For the text-containing cell, return its midpoint in (x, y) coordinate format. 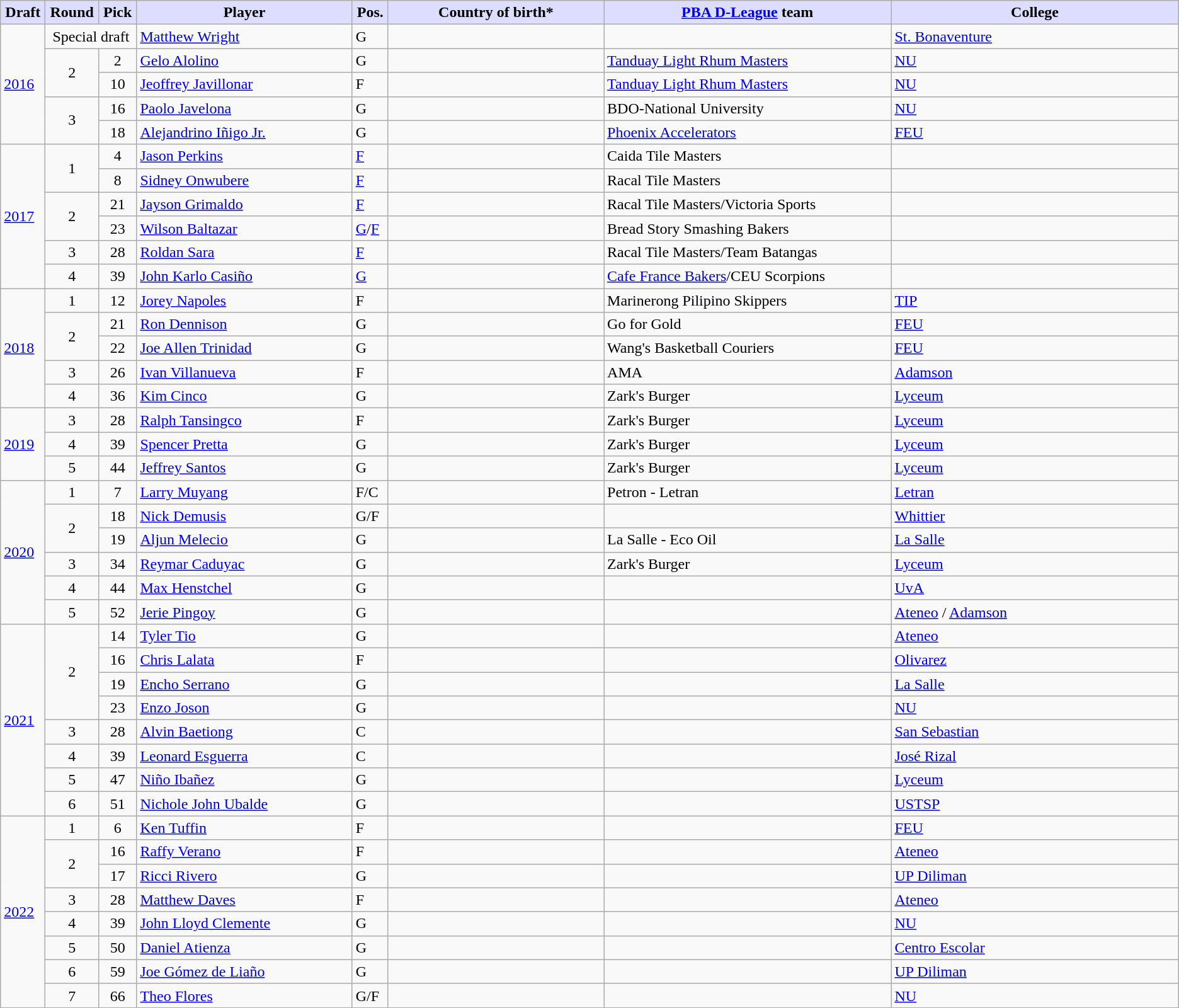
Racal Tile Masters/Team Batangas (748, 252)
Max Henstchel (244, 588)
AMA (748, 372)
Niño Ibañez (244, 780)
Aljun Melecio (244, 540)
2016 (23, 84)
USTSP (1035, 804)
Bread Story Smashing Bakers (748, 228)
UvA (1035, 588)
Jayson Grimaldo (244, 204)
Wang's Basketball Couriers (748, 348)
Whittier (1035, 516)
Alvin Baetiong (244, 732)
Jeoffrey Javillonar (244, 84)
Kim Cinco (244, 396)
59 (117, 971)
Roldan Sara (244, 252)
Daniel Atienza (244, 948)
Country of birth* (496, 13)
F/C (370, 492)
Raffy Verano (244, 852)
12 (117, 301)
Ivan Villanueva (244, 372)
Centro Escolar (1035, 948)
10 (117, 84)
Letran (1035, 492)
College (1035, 13)
Adamson (1035, 372)
Jason Perkins (244, 156)
Jorey Napoles (244, 301)
Cafe France Bakers/CEU Scorpions (748, 276)
BDO-National University (748, 108)
Matthew Daves (244, 900)
Phoenix Accelerators (748, 132)
Matthew Wright (244, 37)
José Rizal (1035, 756)
Reymar Caduyac (244, 564)
52 (117, 612)
36 (117, 396)
Go for Gold (748, 324)
2019 (23, 444)
2021 (23, 719)
Jerie Pingoy (244, 612)
17 (117, 876)
Spencer Pretta (244, 444)
Pos. (370, 13)
Ron Dennison (244, 324)
TIP (1035, 301)
Special draft (91, 37)
8 (117, 180)
14 (117, 636)
Petron - Letran (748, 492)
Ralph Tansingco (244, 420)
Marinerong Pilipino Skippers (748, 301)
PBA D-League team (748, 13)
Jeffrey Santos (244, 468)
47 (117, 780)
Tyler Tio (244, 636)
50 (117, 948)
Nick Demusis (244, 516)
2020 (23, 552)
Olivarez (1035, 660)
Joe Allen Trinidad (244, 348)
Leonard Esguerra (244, 756)
Enzo Joson (244, 708)
Round (72, 13)
Player (244, 13)
Racal Tile Masters (748, 180)
Ken Tuffin (244, 828)
51 (117, 804)
St. Bonaventure (1035, 37)
John Lloyd Clemente (244, 924)
Alejandrino Iñigo Jr. (244, 132)
San Sebastian (1035, 732)
Sidney Onwubere (244, 180)
Racal Tile Masters/Victoria Sports (748, 204)
Encho Serrano (244, 684)
2018 (23, 348)
Gelo Alolino (244, 60)
La Salle - Eco Oil (748, 540)
2017 (23, 216)
Wilson Baltazar (244, 228)
66 (117, 995)
Chris Lalata (244, 660)
Nichole John Ubalde (244, 804)
Theo Flores (244, 995)
34 (117, 564)
Pick (117, 13)
Ricci Rivero (244, 876)
Paolo Javelona (244, 108)
Larry Muyang (244, 492)
22 (117, 348)
26 (117, 372)
Joe Gómez de Liaño (244, 971)
Ateneo / Adamson (1035, 612)
Caida Tile Masters (748, 156)
2022 (23, 912)
Draft (23, 13)
John Karlo Casiño (244, 276)
